Output the [X, Y] coordinate of the center of the cell containing the given text.  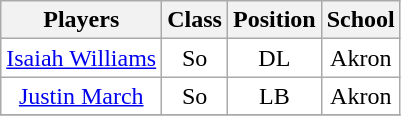
DL [274, 58]
Justin March [82, 96]
Position [274, 20]
School [360, 20]
LB [274, 96]
Isaiah Williams [82, 58]
Class [195, 20]
Players [82, 20]
